Locate the cell with the specified text and output its [X, Y] center coordinate. 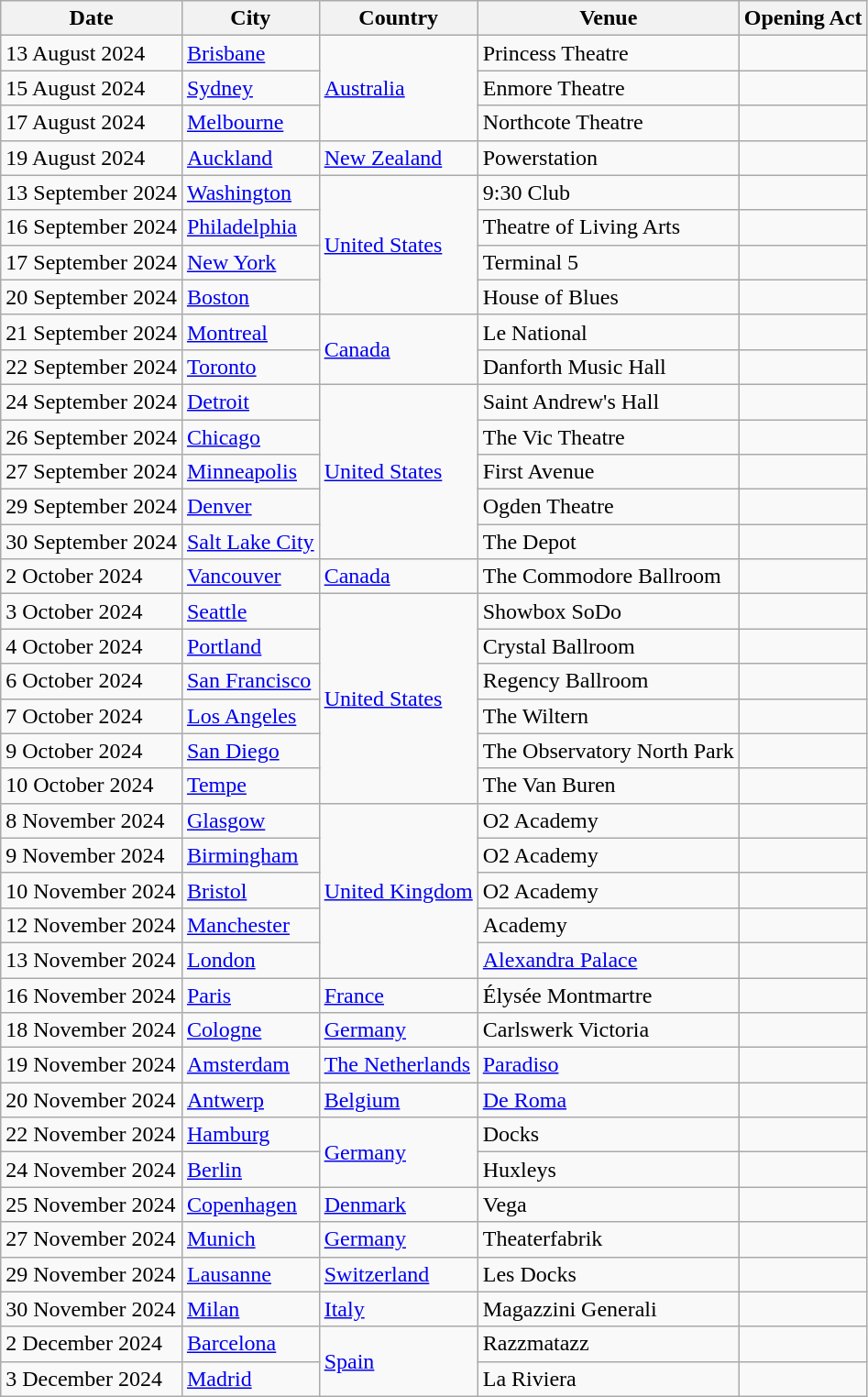
De Roma [609, 1100]
Sydney [250, 88]
20 November 2024 [92, 1100]
Paradiso [609, 1065]
3 October 2024 [92, 611]
Vega [609, 1204]
Berlin [250, 1170]
The Depot [609, 542]
19 November 2024 [92, 1065]
Madrid [250, 1379]
29 September 2024 [92, 507]
Tempe [250, 786]
18 November 2024 [92, 1030]
22 November 2024 [92, 1135]
Boston [250, 297]
20 September 2024 [92, 297]
Brisbane [250, 53]
Venue [609, 18]
9 November 2024 [92, 855]
Australia [398, 88]
9:30 Club [609, 192]
New Zealand [398, 158]
Los Angeles [250, 716]
Showbox SoDo [609, 611]
Powerstation [609, 158]
Theaterfabrik [609, 1239]
House of Blues [609, 297]
Hamburg [250, 1135]
City [250, 18]
Vancouver [250, 577]
Seattle [250, 611]
Lausanne [250, 1274]
7 October 2024 [92, 716]
27 November 2024 [92, 1239]
Ogden Theatre [609, 507]
Opening Act [803, 18]
15 August 2024 [92, 88]
Auckland [250, 158]
Spain [398, 1361]
First Avenue [609, 472]
17 September 2024 [92, 262]
22 September 2024 [92, 367]
Glasgow [250, 820]
Date [92, 18]
Copenhagen [250, 1204]
2 October 2024 [92, 577]
Enmore Theatre [609, 88]
Magazzini Generali [609, 1309]
Minneapolis [250, 472]
Princess Theatre [609, 53]
26 September 2024 [92, 437]
Munich [250, 1239]
17 August 2024 [92, 123]
Bristol [250, 890]
Regency Ballroom [609, 681]
Antwerp [250, 1100]
30 September 2024 [92, 542]
12 November 2024 [92, 925]
16 November 2024 [92, 995]
Élysée Montmartre [609, 995]
Washington [250, 192]
Amsterdam [250, 1065]
Barcelona [250, 1344]
Academy [609, 925]
Detroit [250, 401]
25 November 2024 [92, 1204]
Manchester [250, 925]
29 November 2024 [92, 1274]
10 November 2024 [92, 890]
8 November 2024 [92, 820]
Le National [609, 332]
3 December 2024 [92, 1379]
Theatre of Living Arts [609, 227]
France [398, 995]
9 October 2024 [92, 751]
United Kingdom [398, 890]
24 November 2024 [92, 1170]
Switzerland [398, 1274]
The Netherlands [398, 1065]
19 August 2024 [92, 158]
Melbourne [250, 123]
21 September 2024 [92, 332]
Huxleys [609, 1170]
24 September 2024 [92, 401]
The Wiltern [609, 716]
Denmark [398, 1204]
Italy [398, 1309]
4 October 2024 [92, 646]
13 September 2024 [92, 192]
London [250, 960]
6 October 2024 [92, 681]
San Francisco [250, 681]
Saint Andrew's Hall [609, 401]
Montreal [250, 332]
Portland [250, 646]
New York [250, 262]
27 September 2024 [92, 472]
Salt Lake City [250, 542]
30 November 2024 [92, 1309]
The Commodore Ballroom [609, 577]
Crystal Ballroom [609, 646]
Philadelphia [250, 227]
16 September 2024 [92, 227]
Country [398, 18]
Razzmatazz [609, 1344]
Paris [250, 995]
La Riviera [609, 1379]
Denver [250, 507]
Belgium [398, 1100]
Carlswerk Victoria [609, 1030]
Docks [609, 1135]
Northcote Theatre [609, 123]
The Van Buren [609, 786]
Terminal 5 [609, 262]
The Vic Theatre [609, 437]
Alexandra Palace [609, 960]
10 October 2024 [92, 786]
Birmingham [250, 855]
The Observatory North Park [609, 751]
Toronto [250, 367]
San Diego [250, 751]
13 August 2024 [92, 53]
Milan [250, 1309]
Les Docks [609, 1274]
13 November 2024 [92, 960]
Danforth Music Hall [609, 367]
Chicago [250, 437]
Cologne [250, 1030]
2 December 2024 [92, 1344]
